Extract the [x, y] coordinate from the center of the cell holding the provided text.  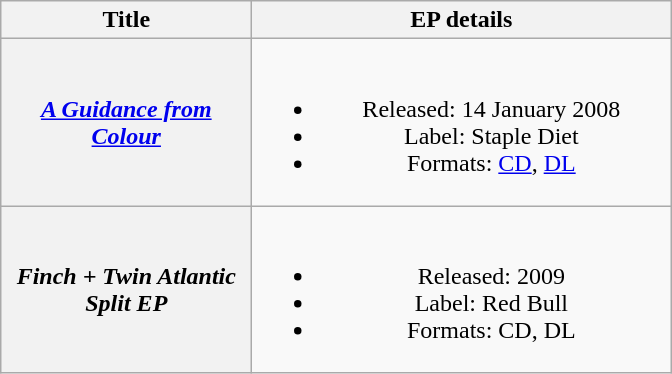
Finch + Twin Atlantic Split EP [126, 290]
Released: 2009Label: Red BullFormats: CD, DL [462, 290]
Title [126, 20]
Released: 14 January 2008Label: Staple DietFormats: CD, DL [462, 122]
EP details [462, 20]
A Guidance from Colour [126, 122]
